Search for the cell housing the specified text and yield its [X, Y] center coordinate. 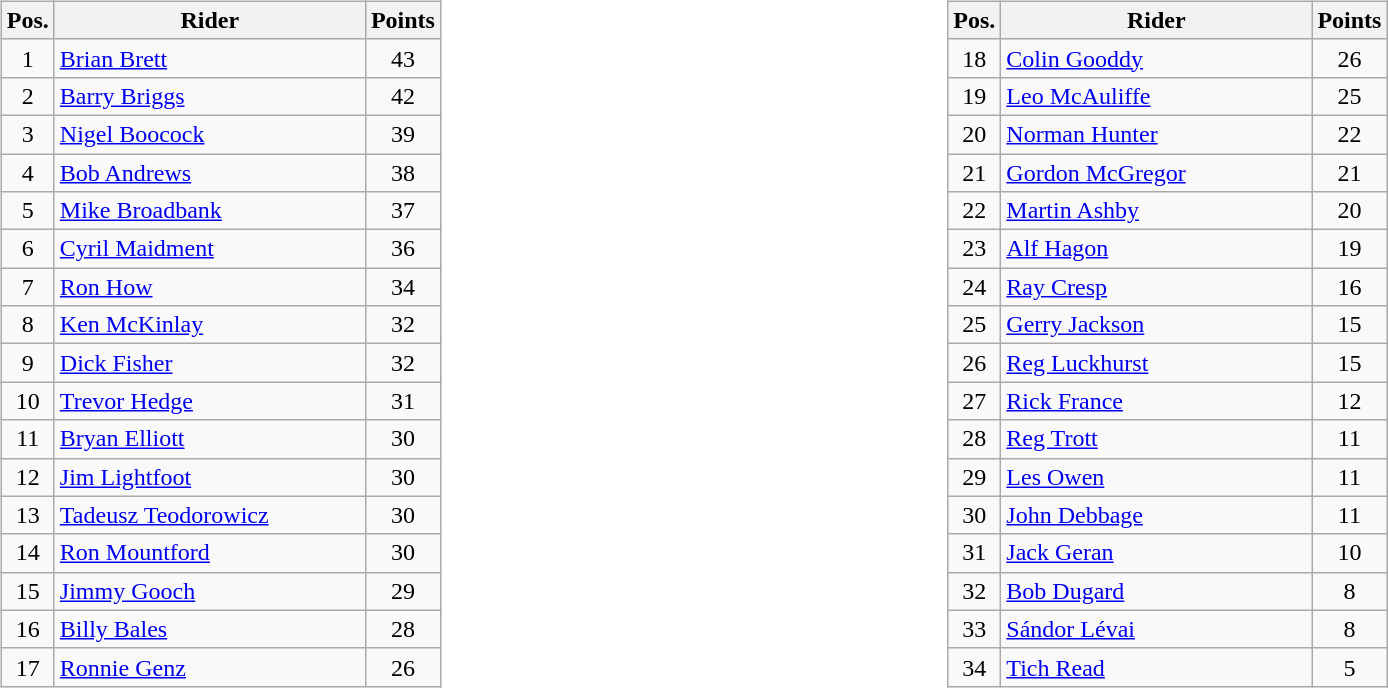
13 [28, 515]
Barry Briggs [210, 96]
John Debbage [1156, 515]
Tadeusz Teodorowicz [210, 515]
Ray Cresp [1156, 287]
33 [974, 629]
Reg Luckhurst [1156, 363]
Gerry Jackson [1156, 325]
Sándor Lévai [1156, 629]
36 [402, 249]
2 [28, 96]
14 [28, 553]
Leo McAuliffe [1156, 96]
18 [974, 58]
Colin Gooddy [1156, 58]
Reg Trott [1156, 439]
Cyril Maidment [210, 249]
Brian Brett [210, 58]
Les Owen [1156, 477]
6 [28, 249]
37 [402, 211]
1 [28, 58]
Martin Ashby [1156, 211]
Jim Lightfoot [210, 477]
Dick Fisher [210, 363]
Bob Dugard [1156, 591]
Billy Bales [210, 629]
Nigel Boocock [210, 134]
Ken McKinlay [210, 325]
Ron Mountford [210, 553]
Alf Hagon [1156, 249]
27 [974, 401]
Gordon McGregor [1156, 173]
39 [402, 134]
Bryan Elliott [210, 439]
3 [28, 134]
23 [974, 249]
Bob Andrews [210, 173]
43 [402, 58]
Ron How [210, 287]
Tich Read [1156, 667]
4 [28, 173]
Norman Hunter [1156, 134]
9 [28, 363]
Jimmy Gooch [210, 591]
38 [402, 173]
24 [974, 287]
Mike Broadbank [210, 211]
17 [28, 667]
Jack Geran [1156, 553]
Ronnie Genz [210, 667]
7 [28, 287]
Rick France [1156, 401]
42 [402, 96]
Trevor Hedge [210, 401]
